Pinpoint the cell where the given text exists, returning its (x, y) midpoint coordinate. 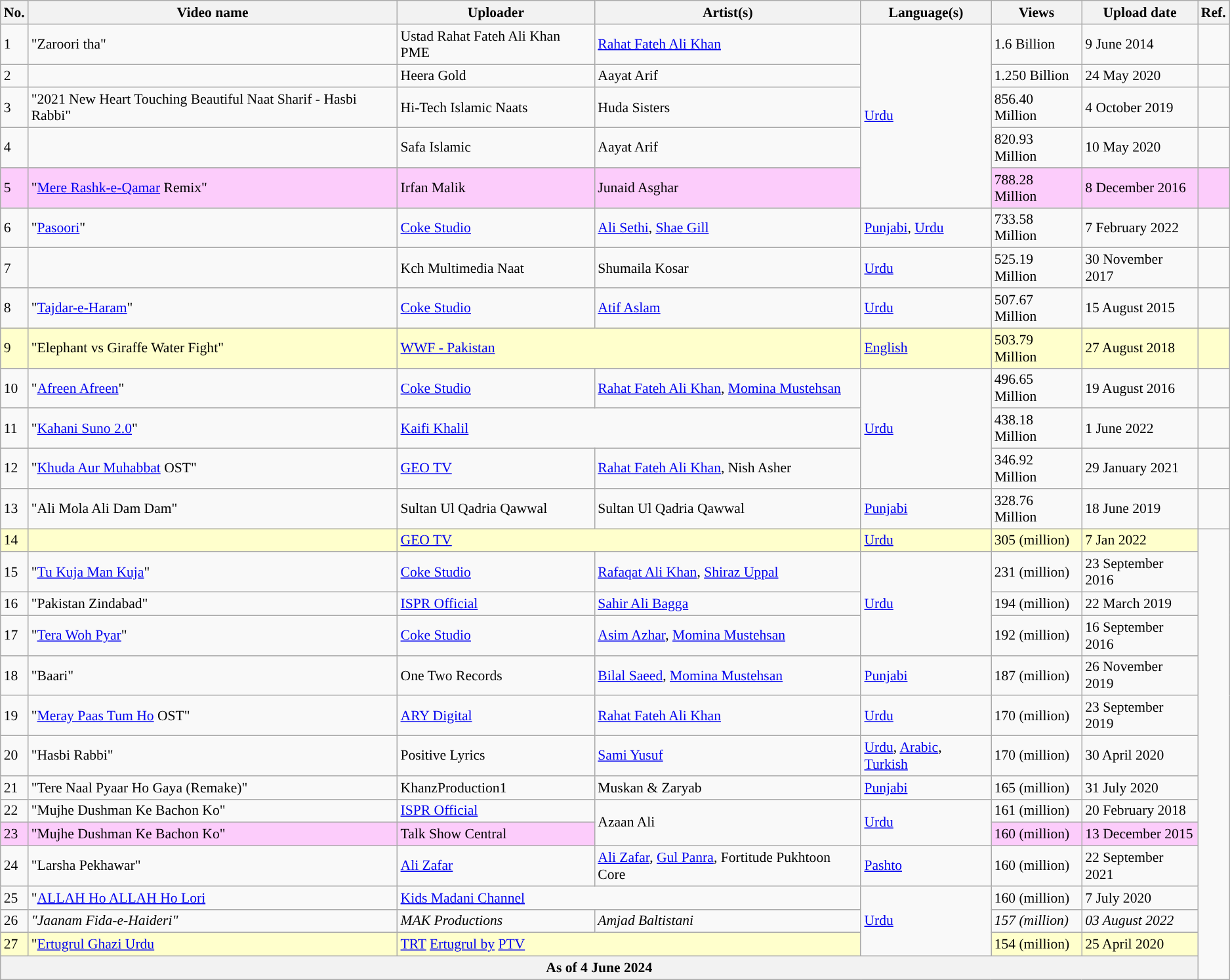
496.65 Million (1036, 388)
24 May 2020 (1140, 76)
Hi-Tech Islamic Naats (496, 108)
4 October 2019 (1140, 108)
23 (14, 834)
8 (14, 308)
"Ertugrul Ghazi Urdu (213, 945)
Kch Multimedia Naat (496, 268)
6 (14, 228)
22 September 2021 (1140, 866)
18 June 2019 (1140, 509)
328.76 Million (1036, 509)
Ali Sethi, Shae Gill (728, 228)
25 April 2020 (1140, 945)
5 (14, 188)
Upload date (1140, 12)
503.79 Million (1036, 348)
Ref. (1214, 12)
8 December 2016 (1140, 188)
Language(s) (926, 12)
Rafaqat Ali Khan, Shiraz Uppal (728, 572)
Views (1036, 12)
Muskan & Zaryab (728, 788)
23 September 2019 (1140, 716)
22 (14, 811)
"Jaanam Fida-e-Haideri" (213, 921)
Junaid Asghar (728, 188)
"Baari" (213, 676)
03 August 2022 (1140, 921)
13 December 2015 (1140, 834)
26 November 2019 (1140, 676)
507.67 Million (1036, 308)
26 (14, 921)
1.6 Billion (1036, 45)
25 (14, 898)
192 (million) (1036, 635)
Rahat Fateh Ali Khan, Nish Asher (728, 468)
Heera Gold (496, 76)
31 July 2020 (1140, 788)
"ALLAH Ho ALLAH Ho Lori (213, 898)
346.92 Million (1036, 468)
Irfan Malik (496, 188)
Atif Aslam (728, 308)
1 (14, 45)
165 (million) (1036, 788)
Amjad Baltistani (728, 921)
27 (14, 945)
Ali Zafar, Gul Panra, Fortitude Pukhtoon Core (728, 866)
2 (14, 76)
Asim Azhar, Momina Mustehsan (728, 635)
16 September 2016 (1140, 635)
154 (million) (1036, 945)
30 November 2017 (1140, 268)
7 July 2020 (1140, 898)
Rahat Fateh Ali Khan, Momina Mustehsan (728, 388)
KhanzProduction1 (496, 788)
ARY Digital (496, 716)
20 (14, 756)
"Tere Naal Pyaar Ho Gaya (Remake)" (213, 788)
"Tera Woh Pyar" (213, 635)
157 (million) (1036, 921)
"Larsha Pekhawar" (213, 866)
11 (14, 429)
733.58 Million (1036, 228)
161 (million) (1036, 811)
WWF - Pakistan (630, 348)
20 February 2018 (1140, 811)
27 August 2018 (1140, 348)
7 (14, 268)
TRT Ertugrul by PTV (630, 945)
Bilal Saeed, Momina Mustehsan (728, 676)
"Afreen Afreen" (213, 388)
"Pakistan Zindabad" (213, 604)
9 June 2014 (1140, 45)
"Ali Mola Ali Dam Dam" (213, 509)
"Zaroori tha" (213, 45)
English (926, 348)
Punjabi, Urdu (926, 228)
19 August 2016 (1140, 388)
Sami Yusuf (728, 756)
"Tajdar-e-Haram" (213, 308)
24 (14, 866)
Talk Show Central (496, 834)
Shumaila Kosar (728, 268)
187 (million) (1036, 676)
194 (million) (1036, 604)
7 Jan 2022 (1140, 541)
Azaan Ali (728, 823)
MAK Productions (496, 921)
Artist(s) (728, 12)
Huda Sisters (728, 108)
3 (14, 108)
18 (14, 676)
Kaifi Khalil (630, 429)
"Kahani Suno 2.0" (213, 429)
12 (14, 468)
Uploader (496, 12)
30 April 2020 (1140, 756)
16 (14, 604)
231 (million) (1036, 572)
"2021 New Heart Touching Beautiful Naat Sharif - Hasbi Rabbi" (213, 108)
305 (million) (1036, 541)
Ustad Rahat Fateh Ali Khan PME (496, 45)
"Tu Kuja Man Kuja" (213, 572)
29 January 2021 (1140, 468)
19 (14, 716)
"Hasbi Rabbi" (213, 756)
7 February 2022 (1140, 228)
21 (14, 788)
Ali Zafar (496, 866)
4 (14, 148)
Positive Lyrics (496, 756)
No. (14, 12)
Sahir Ali Bagga (728, 604)
One Two Records (496, 676)
438.18 Million (1036, 429)
Kids Madani Channel (630, 898)
"Khuda Aur Muhabbat OST" (213, 468)
15 August 2015 (1140, 308)
14 (14, 541)
Urdu, Arabic, Turkish (926, 756)
856.40 Million (1036, 108)
10 May 2020 (1140, 148)
Safa Islamic (496, 148)
820.93 Million (1036, 148)
10 (14, 388)
788.28 Million (1036, 188)
9 (14, 348)
22 March 2019 (1140, 604)
"Pasoori" (213, 228)
"Mere Rashk-e-Qamar Remix" (213, 188)
1.250 Billion (1036, 76)
"Meray Paas Tum Ho OST" (213, 716)
"Elephant vs Giraffe Water Fight" (213, 348)
23 September 2016 (1140, 572)
1 June 2022 (1140, 429)
17 (14, 635)
15 (14, 572)
13 (14, 509)
Video name (213, 12)
Pashto (926, 866)
525.19 Million (1036, 268)
As of 4 June 2024 (600, 968)
